Return the [X, Y] coordinate for the center point of the cell that contains the specified text.  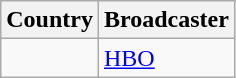
Broadcaster [166, 20]
HBO [166, 58]
Country [50, 20]
